Locate the cell with the specified text and output its (x, y) center coordinate. 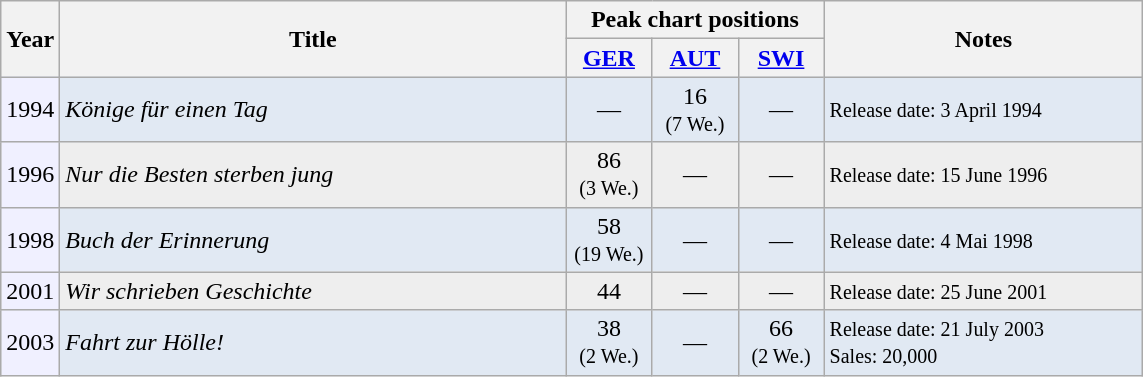
GER (609, 58)
2001 (30, 291)
Könige für einen Tag (313, 110)
66 (2 We.) (781, 342)
Year (30, 39)
16(7 We.) (695, 110)
Buch der Erinnerung (313, 240)
44 (609, 291)
1998 (30, 240)
Release date: 15 June 1996 (984, 174)
Release date: 21 July 2003 Sales: 20,000 (984, 342)
Release date: 25 June 2001 (984, 291)
AUT (695, 58)
2003 (30, 342)
1994 (30, 110)
1996 (30, 174)
Nur die Besten sterben jung (313, 174)
Wir schrieben Geschichte (313, 291)
Release date: 3 April 1994 (984, 110)
86(3 We.) (609, 174)
Release date: 4 Mai 1998 (984, 240)
SWI (781, 58)
58 (19 We.) (609, 240)
Title (313, 39)
Fahrt zur Hölle! (313, 342)
Notes (984, 39)
38 (2 We.) (609, 342)
Peak chart positions (695, 20)
